Provide the (X, Y) coordinate of the cell's center where the given text is located.  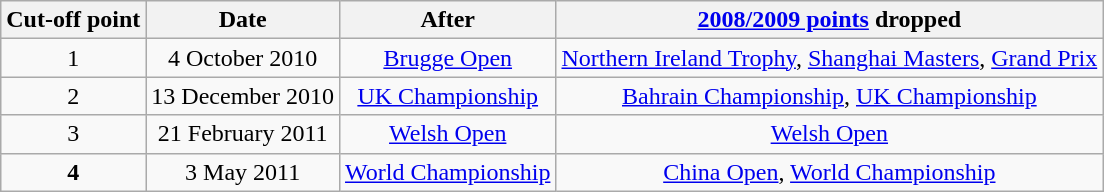
1 (74, 58)
2008/2009 points dropped (830, 20)
21 February 2011 (243, 134)
4 October 2010 (243, 58)
UK Championship (447, 96)
Cut-off point (74, 20)
3 (74, 134)
China Open, World Championship (830, 172)
Brugge Open (447, 58)
World Championship (447, 172)
Northern Ireland Trophy, Shanghai Masters, Grand Prix (830, 58)
13 December 2010 (243, 96)
Date (243, 20)
Bahrain Championship, UK Championship (830, 96)
3 May 2011 (243, 172)
After (447, 20)
2 (74, 96)
4 (74, 172)
